Return the (x, y) coordinate for the center point of the cell that contains the specified text.  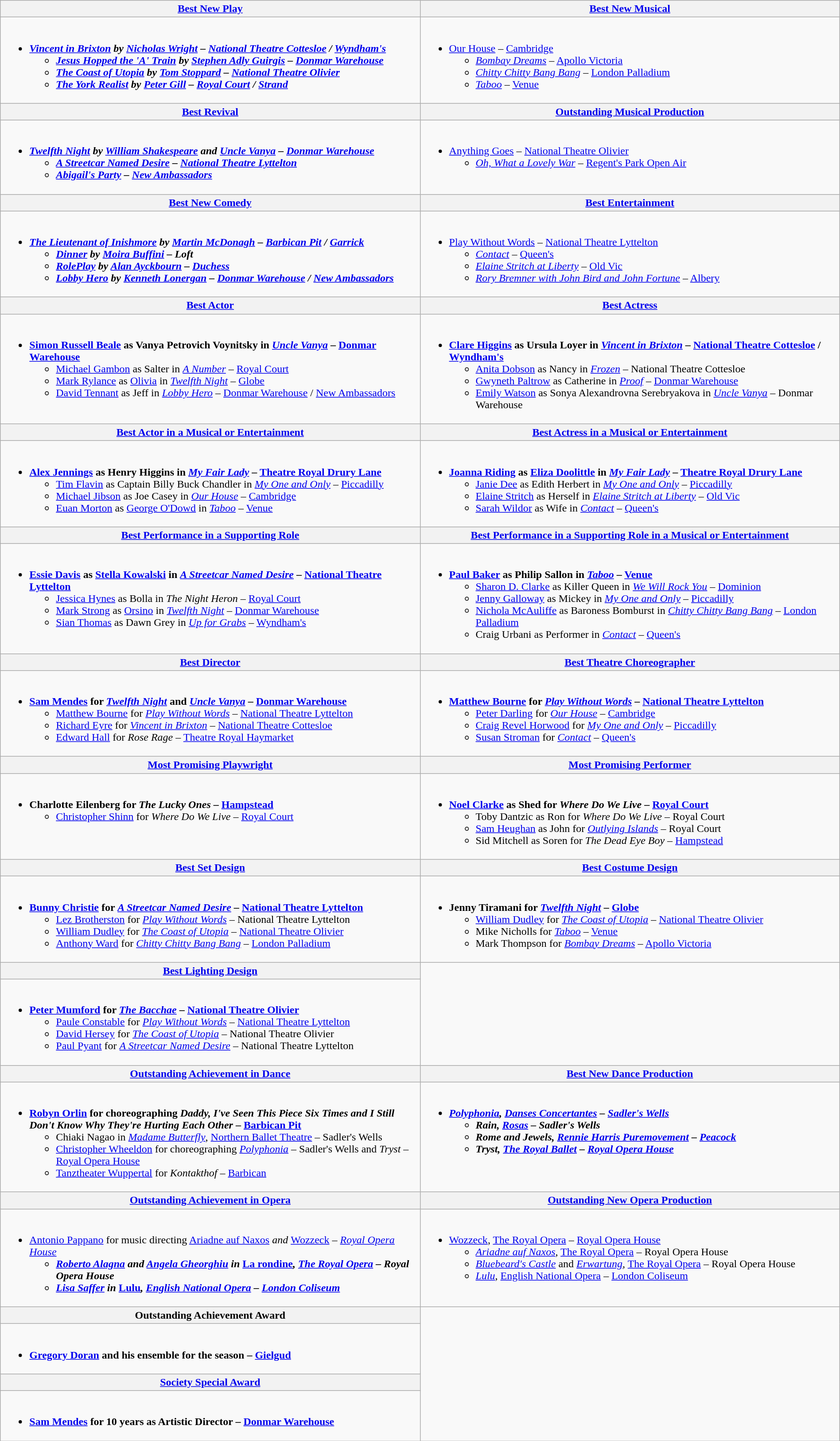
Best New Dance Production (630, 1074)
Best Performance in a Supporting Role (210, 535)
Best Revival (210, 112)
Outstanding Achievement in Opera (210, 1200)
Outstanding Achievement Award (210, 1315)
Best Lighting Design (210, 971)
Anything Goes – National Theatre OlivierOh, What a Lovely War – Regent's Park Open Air (630, 157)
Best Entertainment (630, 203)
Best Actress (630, 305)
Best Costume Design (630, 868)
Best Theatre Choreographer (630, 662)
Our House – CambridgeBombay Dreams – Apollo VictoriaChitty Chitty Bang Bang – London PalladiumTaboo – Venue (630, 60)
Sam Mendes for 10 years as Artistic Director – Donmar Warehouse (210, 1416)
Best Performance in a Supporting Role in a Musical or Entertainment (630, 535)
Best New Musical (630, 9)
Outstanding New Opera Production (630, 1200)
Gregory Doran and his ensemble for the season – Gielgud (210, 1348)
Best Actor (210, 305)
Most Promising Playwright (210, 765)
Society Special Award (210, 1382)
Outstanding Achievement in Dance (210, 1074)
Best New Comedy (210, 203)
Outstanding Musical Production (630, 112)
Best Actor in a Musical or Entertainment (210, 432)
Best Actress in a Musical or Entertainment (630, 432)
Best Director (210, 662)
Most Promising Performer (630, 765)
Charlotte Eilenberg for The Lucky Ones – HampsteadChristopher Shinn for Where Do We Live – Royal Court (210, 816)
Best New Play (210, 9)
Best Set Design (210, 868)
